Find where the given text appears and provide that cell's center as (X, Y) coordinate. 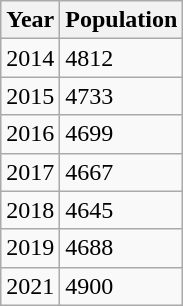
4699 (122, 134)
4667 (122, 172)
Population (122, 20)
2021 (30, 286)
4688 (122, 248)
2014 (30, 58)
4812 (122, 58)
2016 (30, 134)
Year (30, 20)
2018 (30, 210)
4733 (122, 96)
2015 (30, 96)
4645 (122, 210)
2019 (30, 248)
4900 (122, 286)
2017 (30, 172)
